Pinpoint the cell where the given text exists, returning its (X, Y) midpoint coordinate. 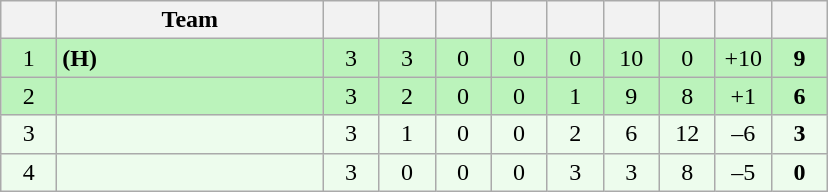
+10 (743, 58)
–6 (743, 134)
–5 (743, 172)
(H) (190, 58)
Team (190, 20)
4 (29, 172)
12 (687, 134)
10 (631, 58)
+1 (743, 96)
